Scan for the cell matching the given text and deliver its (X, Y) coordinate at center. 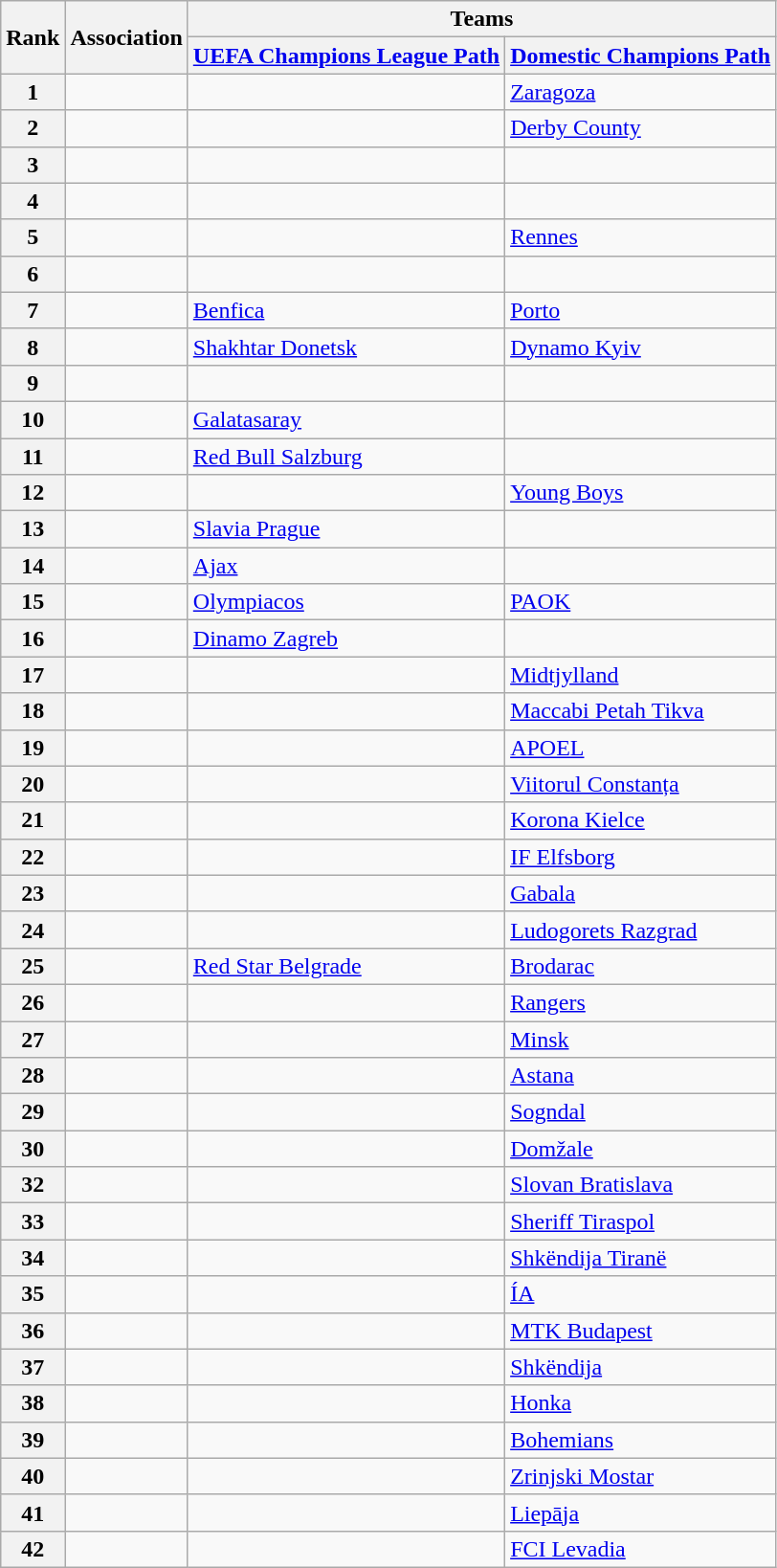
35 (33, 1294)
Korona Kielce (641, 820)
Sogndal (641, 1112)
16 (33, 638)
23 (33, 893)
18 (33, 711)
Association (126, 37)
Slovan Bratislava (641, 1185)
Zrinjski Mostar (641, 1476)
Young Boys (641, 493)
MTK Budapest (641, 1331)
Viitorul Constanța (641, 784)
Gabala (641, 893)
17 (33, 675)
Rangers (641, 1002)
Sheriff Tiraspol (641, 1221)
20 (33, 784)
Dynamo Kyiv (641, 347)
Rank (33, 37)
3 (33, 165)
19 (33, 748)
7 (33, 310)
Liepāja (641, 1512)
37 (33, 1367)
38 (33, 1403)
Honka (641, 1403)
Red Star Belgrade (346, 966)
Shakhtar Donetsk (346, 347)
25 (33, 966)
Maccabi Petah Tikva (641, 711)
Brodarac (641, 966)
FCI Levadia (641, 1549)
29 (33, 1112)
42 (33, 1549)
Slavia Prague (346, 529)
26 (33, 1002)
21 (33, 820)
12 (33, 493)
34 (33, 1258)
Ludogorets Razgrad (641, 930)
24 (33, 930)
8 (33, 347)
9 (33, 383)
Benfica (346, 310)
39 (33, 1440)
Astana (641, 1076)
36 (33, 1331)
40 (33, 1476)
Shkëndija (641, 1367)
UEFA Champions League Path (346, 56)
33 (33, 1221)
Teams (481, 19)
Rennes (641, 237)
15 (33, 602)
PAOK (641, 602)
4 (33, 201)
13 (33, 529)
41 (33, 1512)
Olympiacos (346, 602)
Midtjylland (641, 675)
6 (33, 274)
5 (33, 237)
ÍA (641, 1294)
IF Elfsborg (641, 857)
Domestic Champions Path (641, 56)
10 (33, 419)
2 (33, 128)
Zaragoza (641, 92)
Bohemians (641, 1440)
Minsk (641, 1039)
Derby County (641, 128)
Porto (641, 310)
Domžale (641, 1149)
Dinamo Zagreb (346, 638)
28 (33, 1076)
Shkëndija Tiranë (641, 1258)
30 (33, 1149)
Galatasaray (346, 419)
32 (33, 1185)
Red Bull Salzburg (346, 457)
22 (33, 857)
1 (33, 92)
Ajax (346, 566)
11 (33, 457)
14 (33, 566)
APOEL (641, 748)
27 (33, 1039)
